Extract the [X, Y] coordinate from the center of the cell holding the provided text.  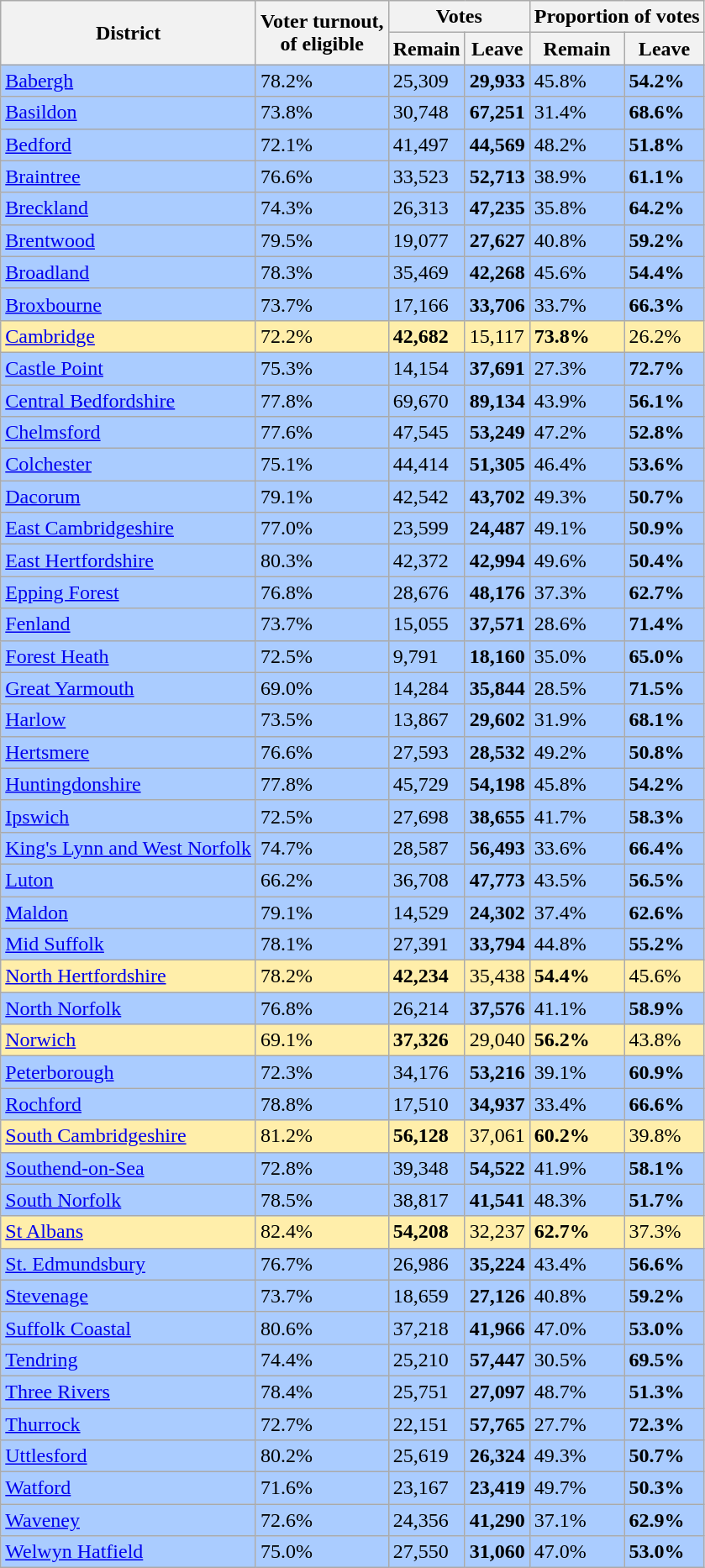
50.4% [664, 560]
37,691 [497, 368]
39.1% [576, 1072]
28,676 [427, 592]
Babergh [129, 81]
St. Edmundsbury [129, 1264]
53.6% [664, 465]
64.2% [664, 208]
44,569 [497, 145]
68.6% [664, 113]
15,055 [427, 624]
41,290 [497, 1520]
Colchester [129, 465]
28.5% [576, 688]
72.1% [322, 145]
58.3% [664, 816]
Thurrock [129, 1424]
51.8% [664, 145]
27,550 [427, 1552]
43.4% [576, 1264]
89,134 [497, 401]
69.1% [322, 1040]
Great Yarmouth [129, 688]
32,237 [497, 1232]
41.9% [576, 1168]
42,682 [427, 336]
25,751 [427, 1392]
69.0% [322, 688]
28,587 [427, 848]
31.9% [576, 720]
75.1% [322, 465]
71.4% [664, 624]
27.7% [576, 1424]
Hertsmere [129, 752]
Epping Forest [129, 592]
46.4% [576, 465]
33,706 [497, 304]
17,510 [427, 1104]
66.2% [322, 880]
Rochford [129, 1104]
Broxbourne [129, 304]
51.7% [664, 1200]
36,708 [427, 880]
42,268 [497, 272]
47.2% [576, 433]
37.4% [576, 912]
78.3% [322, 272]
25,309 [427, 81]
78.1% [322, 944]
37,326 [427, 1040]
14,284 [427, 688]
24,487 [497, 529]
49.7% [576, 1488]
31,060 [497, 1552]
King's Lynn and West Norfolk [129, 848]
41,966 [497, 1328]
East Hertfordshire [129, 560]
Uttlesford [129, 1456]
75.0% [322, 1552]
48.7% [576, 1392]
37,218 [427, 1328]
78.5% [322, 1200]
Norwich [129, 1040]
58.9% [664, 1008]
South Norfolk [129, 1200]
43.8% [664, 1040]
75.3% [322, 368]
33,794 [497, 944]
27.3% [576, 368]
56,493 [497, 848]
Watford [129, 1488]
14,154 [427, 368]
Ipswich [129, 816]
51.3% [664, 1392]
14,529 [427, 912]
29,933 [497, 81]
71.6% [322, 1488]
66.4% [664, 848]
77.0% [322, 529]
43.9% [576, 401]
Forest Heath [129, 656]
Three Rivers [129, 1392]
39.8% [664, 1136]
25,210 [427, 1360]
69.5% [664, 1360]
49.1% [576, 529]
35,844 [497, 688]
73.5% [322, 720]
49.2% [576, 752]
Maldon [129, 912]
28.6% [576, 624]
35.8% [576, 208]
35.0% [576, 656]
26,324 [497, 1456]
33.6% [576, 848]
66.3% [664, 304]
67,251 [497, 113]
Votes [459, 17]
Huntingdonshire [129, 784]
42,994 [497, 560]
72.2% [322, 336]
Harlow [129, 720]
Chelmsford [129, 433]
41.7% [576, 816]
66.6% [664, 1104]
28,532 [497, 752]
80.2% [322, 1456]
80.6% [322, 1328]
Breckland [129, 208]
72.8% [322, 1168]
65.0% [664, 656]
38,655 [497, 816]
25,619 [427, 1456]
45,729 [427, 784]
18,160 [497, 656]
78.8% [322, 1104]
79.5% [322, 240]
East Cambridgeshire [129, 529]
Broadland [129, 272]
27,698 [427, 816]
44.8% [576, 944]
27,593 [427, 752]
Southend-on-Sea [129, 1168]
54,198 [497, 784]
60.2% [576, 1136]
47,235 [497, 208]
47,773 [497, 880]
74.4% [322, 1360]
Brentwood [129, 240]
Suffolk Coastal [129, 1328]
37,061 [497, 1136]
Cambridge [129, 336]
Proportion of votes [617, 17]
18,659 [427, 1296]
23,167 [427, 1488]
37.1% [576, 1520]
41,541 [497, 1200]
29,602 [497, 720]
80.3% [322, 560]
26.2% [664, 336]
24,302 [497, 912]
48.2% [576, 145]
St Albans [129, 1232]
27,391 [427, 944]
43,702 [497, 497]
North Hertfordshire [129, 976]
30,748 [427, 113]
76.7% [322, 1264]
42,234 [427, 976]
60.9% [664, 1072]
District [129, 33]
56.1% [664, 401]
39,348 [427, 1168]
58.1% [664, 1168]
43.5% [576, 880]
23,419 [497, 1488]
34,176 [427, 1072]
South Cambridgeshire [129, 1136]
26,986 [427, 1264]
23,599 [427, 529]
48.3% [576, 1200]
Peterborough [129, 1072]
33.7% [576, 304]
56,128 [427, 1136]
50.8% [664, 752]
49.6% [576, 560]
48,176 [497, 592]
27,627 [497, 240]
17,166 [427, 304]
44,414 [427, 465]
35,469 [427, 272]
37,571 [497, 624]
24,356 [427, 1520]
9,791 [427, 656]
42,542 [427, 497]
61.1% [664, 176]
56.5% [664, 880]
Fenland [129, 624]
56.6% [664, 1264]
35,438 [497, 976]
53,249 [497, 433]
62.9% [664, 1520]
56.2% [576, 1040]
Braintree [129, 176]
34,937 [497, 1104]
26,313 [427, 208]
31.4% [576, 113]
51,305 [497, 465]
53,216 [497, 1072]
19,077 [427, 240]
52.8% [664, 433]
37,576 [497, 1008]
57,765 [497, 1424]
Luton [129, 880]
72.6% [322, 1520]
Mid Suffolk [129, 944]
62.6% [664, 912]
13,867 [427, 720]
54,522 [497, 1168]
81.2% [322, 1136]
52,713 [497, 176]
38,817 [427, 1200]
Central Bedfordshire [129, 401]
78.4% [322, 1392]
71.5% [664, 688]
27,097 [497, 1392]
69,670 [427, 401]
Welwyn Hatfield [129, 1552]
Tendring [129, 1360]
38.9% [576, 176]
26,214 [427, 1008]
35,224 [497, 1264]
50.3% [664, 1488]
27,126 [497, 1296]
55.2% [664, 944]
North Norfolk [129, 1008]
30.5% [576, 1360]
33,523 [427, 176]
42,372 [427, 560]
Voter turnout,of eligible [322, 33]
68.1% [664, 720]
47,545 [427, 433]
Waveney [129, 1520]
77.6% [322, 433]
22,151 [427, 1424]
Bedford [129, 145]
57,447 [497, 1360]
41.1% [576, 1008]
33.4% [576, 1104]
Stevenage [129, 1296]
15,117 [497, 336]
41,497 [427, 145]
50.9% [664, 529]
Basildon [129, 113]
74.7% [322, 848]
Castle Point [129, 368]
74.3% [322, 208]
54,208 [427, 1232]
Dacorum [129, 497]
29,040 [497, 1040]
82.4% [322, 1232]
